Output the (x, y) coordinate of the center of the cell containing the given text.  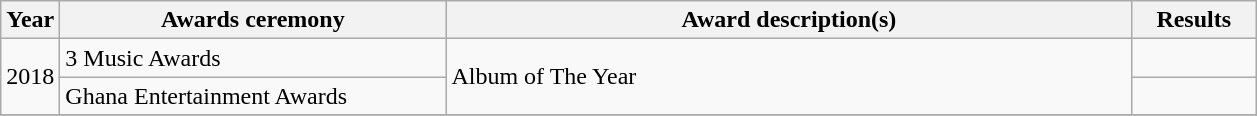
2018 (30, 77)
Results (1194, 20)
Ghana Entertainment Awards (253, 96)
3 Music Awards (253, 58)
Year (30, 20)
Album of The Year (789, 77)
Awards ceremony (253, 20)
Award description(s) (789, 20)
